Output the (x, y) coordinate of the center of the cell containing the given text.  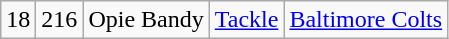
Opie Bandy (146, 20)
Tackle (246, 20)
18 (18, 20)
216 (60, 20)
Baltimore Colts (366, 20)
